Capture the cell that displays the provided text and extract its [X, Y] central coordinate. 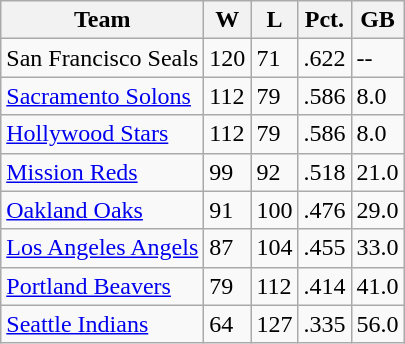
29.0 [378, 210]
Portland Beavers [102, 286]
21.0 [378, 172]
-- [378, 58]
.414 [324, 286]
120 [228, 58]
33.0 [378, 248]
127 [274, 324]
Los Angeles Angels [102, 248]
64 [228, 324]
.335 [324, 324]
Mission Reds [102, 172]
Hollywood Stars [102, 134]
71 [274, 58]
L [274, 20]
Sacramento Solons [102, 96]
.455 [324, 248]
GB [378, 20]
41.0 [378, 286]
Pct. [324, 20]
.518 [324, 172]
Oakland Oaks [102, 210]
56.0 [378, 324]
91 [228, 210]
Team [102, 20]
104 [274, 248]
99 [228, 172]
San Francisco Seals [102, 58]
.622 [324, 58]
W [228, 20]
.476 [324, 210]
87 [228, 248]
92 [274, 172]
100 [274, 210]
Seattle Indians [102, 324]
